Return (x, y) of the center of cell containing provided text 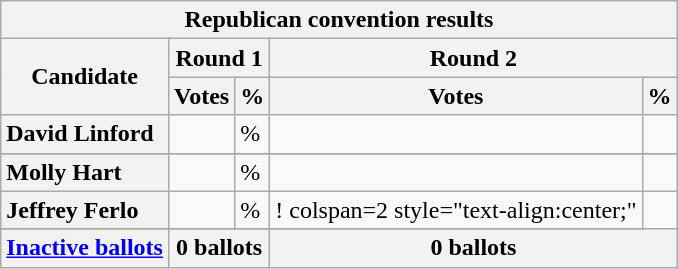
Inactive ballots (85, 248)
Candidate (85, 77)
Round 2 (474, 58)
David Linford (85, 134)
Round 1 (218, 58)
! colspan=2 style="text-align:center;" (456, 210)
Republican convention results (339, 20)
Jeffrey Ferlo (85, 210)
Molly Hart (85, 172)
